Detect which cell encompasses the target text, then output its (X, Y) center coordinate. 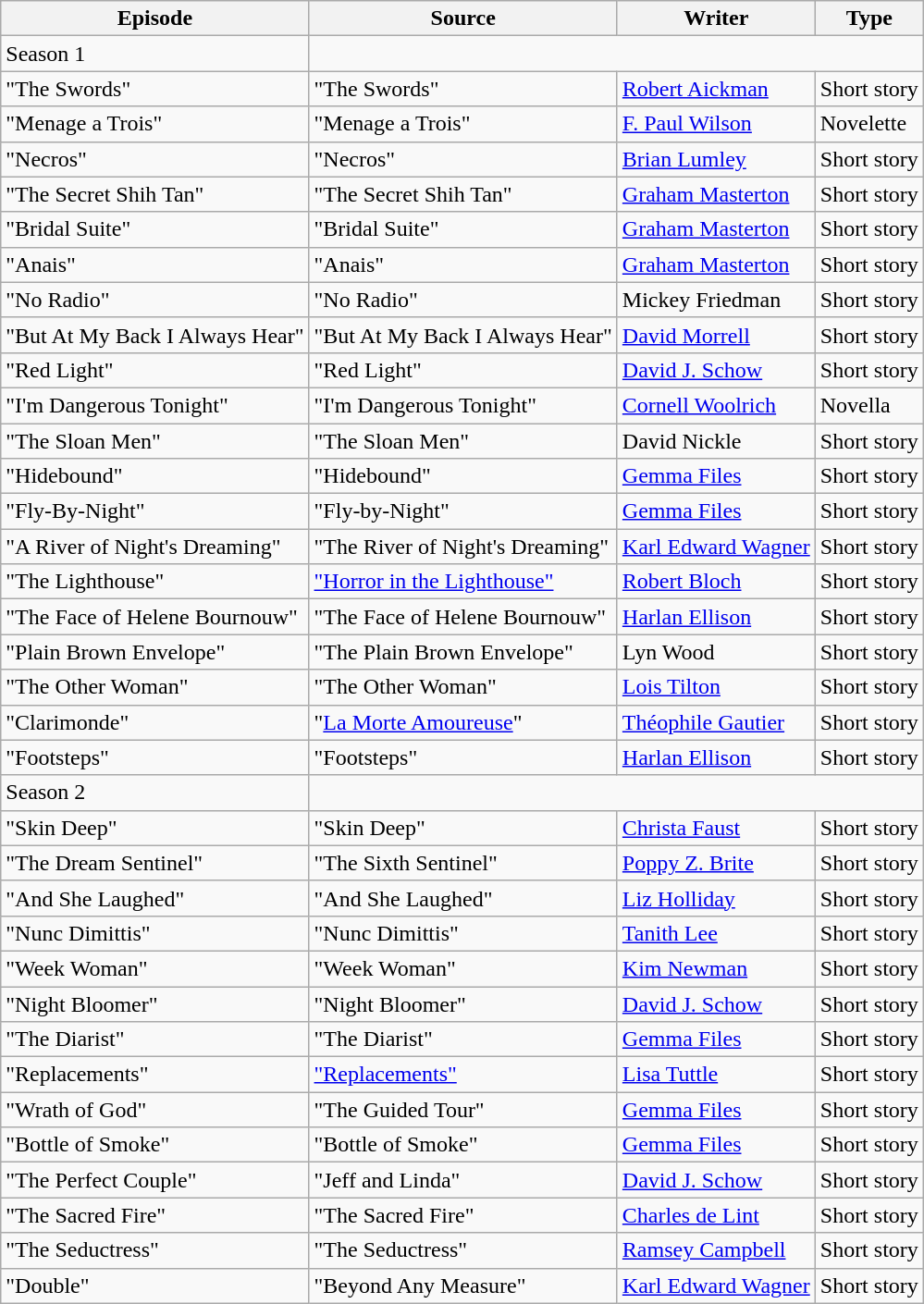
Cornell Woolrich (716, 405)
"Jeff and Linda" (462, 1180)
Novelette (869, 124)
Ramsey Campbell (716, 1250)
Novella (869, 405)
Lois Tilton (716, 687)
"Clarimonde" (155, 722)
Season 2 (155, 793)
Christa Faust (716, 828)
"Plain Brown Envelope" (155, 652)
"The Dream Sentinel" (155, 863)
Episode (155, 18)
Tanith Lee (716, 933)
Liz Holliday (716, 898)
Mickey Friedman (716, 300)
"Fly-By-Night" (155, 511)
Brian Lumley (716, 159)
Kim Newman (716, 968)
Season 1 (155, 54)
David Morrell (716, 335)
Charles de Lint (716, 1215)
Writer (716, 18)
"Beyond Any Measure" (462, 1286)
"The Perfect Couple" (155, 1180)
David Nickle (716, 441)
"The Sixth Sentinel" (462, 863)
"Horror in the Lighthouse" (462, 582)
Robert Aickman (716, 89)
Type (869, 18)
"Wrath of God" (155, 1110)
"Double" (155, 1286)
Théophile Gautier (716, 722)
"The Plain Brown Envelope" (462, 652)
Poppy Z. Brite (716, 863)
"A River of Night's Dreaming" (155, 547)
Lyn Wood (716, 652)
Robert Bloch (716, 582)
"The Lighthouse" (155, 582)
Source (462, 18)
F. Paul Wilson (716, 124)
Lisa Tuttle (716, 1075)
"Fly-by-Night" (462, 511)
"La Morte Amoureuse" (462, 722)
"The River of Night's Dreaming" (462, 547)
"The Guided Tour" (462, 1110)
